Locate the cell with the specified text and output its [x, y] center coordinate. 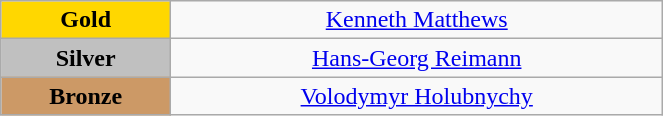
Silver [86, 58]
Volodymyr Holubnychy [417, 96]
Gold [86, 20]
Hans-Georg Reimann [417, 58]
Bronze [86, 96]
Kenneth Matthews [417, 20]
